Identify which cell holds the provided text, then report its [X, Y] central coordinate. 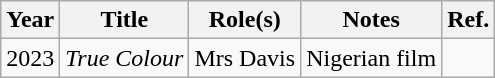
2023 [30, 58]
Role(s) [245, 20]
Mrs Davis [245, 58]
Year [30, 20]
Ref. [468, 20]
True Colour [124, 58]
Notes [372, 20]
Nigerian film [372, 58]
Title [124, 20]
